Locate the cell with the specified text and output its (X, Y) center coordinate. 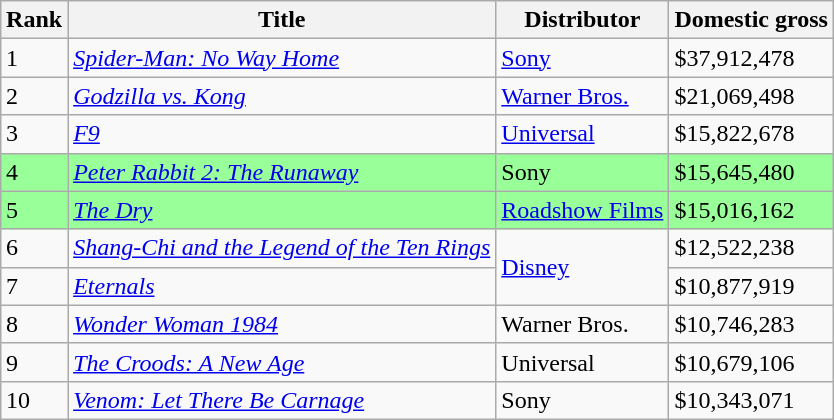
$10,343,071 (752, 400)
Eternals (282, 286)
$10,877,919 (752, 286)
Shang-Chi and the Legend of the Ten Rings (282, 248)
10 (34, 400)
Wonder Woman 1984 (282, 324)
5 (34, 210)
Godzilla vs. Kong (282, 96)
The Croods: A New Age (282, 362)
$12,522,238 (752, 248)
9 (34, 362)
$10,679,106 (752, 362)
6 (34, 248)
$15,016,162 (752, 210)
F9 (282, 134)
8 (34, 324)
$21,069,498 (752, 96)
$15,822,678 (752, 134)
2 (34, 96)
Venom: Let There Be Carnage (282, 400)
4 (34, 172)
1 (34, 58)
7 (34, 286)
The Dry (282, 210)
Distributor (582, 20)
Title (282, 20)
Rank (34, 20)
Peter Rabbit 2: The Runaway (282, 172)
Disney (582, 267)
$15,645,480 (752, 172)
Domestic gross (752, 20)
Roadshow Films (582, 210)
$37,912,478 (752, 58)
Spider-Man: No Way Home (282, 58)
$10,746,283 (752, 324)
3 (34, 134)
